Capture the cell that displays the provided text and extract its [x, y] central coordinate. 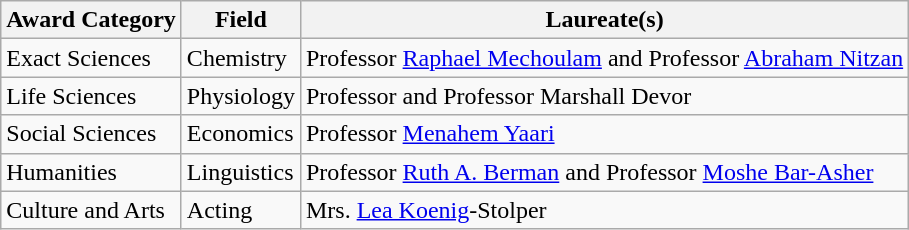
Field [240, 20]
Economics [240, 134]
Professor Ruth A. Berman and Professor Moshe Bar-Asher [604, 172]
Professor Menahem Yaari [604, 134]
Acting [240, 210]
Social Sciences [92, 134]
Exact Sciences [92, 58]
Laureate(s) [604, 20]
Life Sciences [92, 96]
Professor Raphael Mechoulam and Professor Abraham Nitzan [604, 58]
Physiology [240, 96]
Chemistry [240, 58]
Professor and Professor Marshall Devor [604, 96]
Humanities [92, 172]
Award Category [92, 20]
Mrs. Lea Koenig-Stolper [604, 210]
Linguistics [240, 172]
Culture and Arts [92, 210]
